Identify which cell holds the provided text, then report its (x, y) central coordinate. 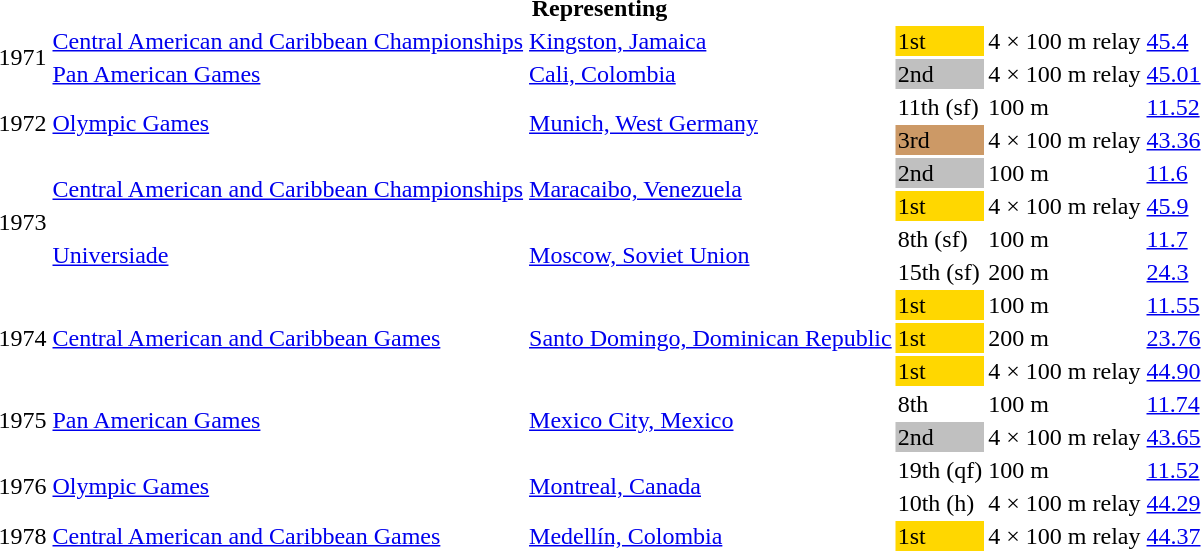
Universiade (288, 256)
8th (940, 404)
3rd (940, 140)
Kingston, Jamaica (711, 41)
Mexico City, Mexico (711, 420)
10th (h) (940, 503)
Montreal, Canada (711, 486)
11th (sf) (940, 107)
19th (qf) (940, 470)
8th (sf) (940, 239)
Maracaibo, Venezuela (711, 190)
15th (sf) (940, 272)
Santo Domingo, Dominican Republic (711, 338)
Cali, Colombia (711, 74)
Moscow, Soviet Union (711, 256)
Munich, West Germany (711, 124)
Medellín, Colombia (711, 536)
